Return [x, y] of the center of cell containing provided text 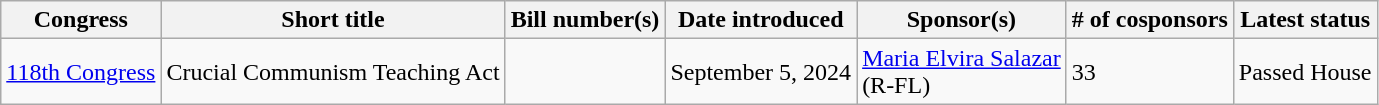
Congress [81, 20]
Maria Elvira Salazar(R-FL) [962, 72]
Short title [333, 20]
Date introduced [761, 20]
Bill number(s) [585, 20]
33 [1150, 72]
September 5, 2024 [761, 72]
# of cosponsors [1150, 20]
Passed House [1305, 72]
118th Congress [81, 72]
Sponsor(s) [962, 20]
Latest status [1305, 20]
Crucial Communism Teaching Act [333, 72]
